From the cell containing the given text, extract its center point as [x, y] coordinate. 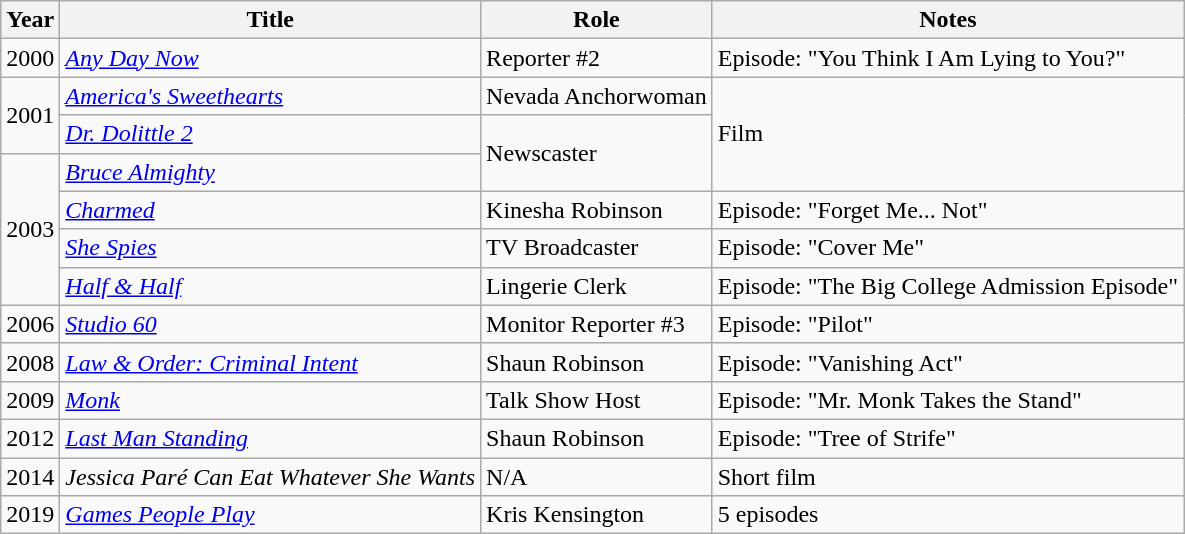
2009 [30, 400]
Monitor Reporter #3 [597, 324]
Episode: "Forget Me... Not" [948, 210]
Dr. Dolittle 2 [270, 134]
Studio 60 [270, 324]
Episode: "The Big College Admission Episode" [948, 286]
TV Broadcaster [597, 248]
Kris Kensington [597, 515]
Short film [948, 477]
Film [948, 134]
Episode: "Pilot" [948, 324]
Title [270, 20]
Charmed [270, 210]
2001 [30, 115]
Bruce Almighty [270, 172]
She Spies [270, 248]
N/A [597, 477]
Lingerie Clerk [597, 286]
2019 [30, 515]
2012 [30, 438]
5 episodes [948, 515]
Games People Play [270, 515]
2000 [30, 58]
Any Day Now [270, 58]
Episode: "You Think I Am Lying to You?" [948, 58]
Episode: "Vanishing Act" [948, 362]
Role [597, 20]
Episode: "Tree of Strife" [948, 438]
Law & Order: Criminal Intent [270, 362]
Nevada Anchorwoman [597, 96]
Episode: "Cover Me" [948, 248]
Notes [948, 20]
Episode: "Mr. Monk Takes the Stand" [948, 400]
2008 [30, 362]
Year [30, 20]
2003 [30, 229]
Reporter #2 [597, 58]
Monk [270, 400]
Jessica Paré Can Eat Whatever She Wants [270, 477]
Kinesha Robinson [597, 210]
2014 [30, 477]
Half & Half [270, 286]
Last Man Standing [270, 438]
America's Sweethearts [270, 96]
Newscaster [597, 153]
2006 [30, 324]
Talk Show Host [597, 400]
